Pinpoint the cell where the given text exists, returning its [X, Y] midpoint coordinate. 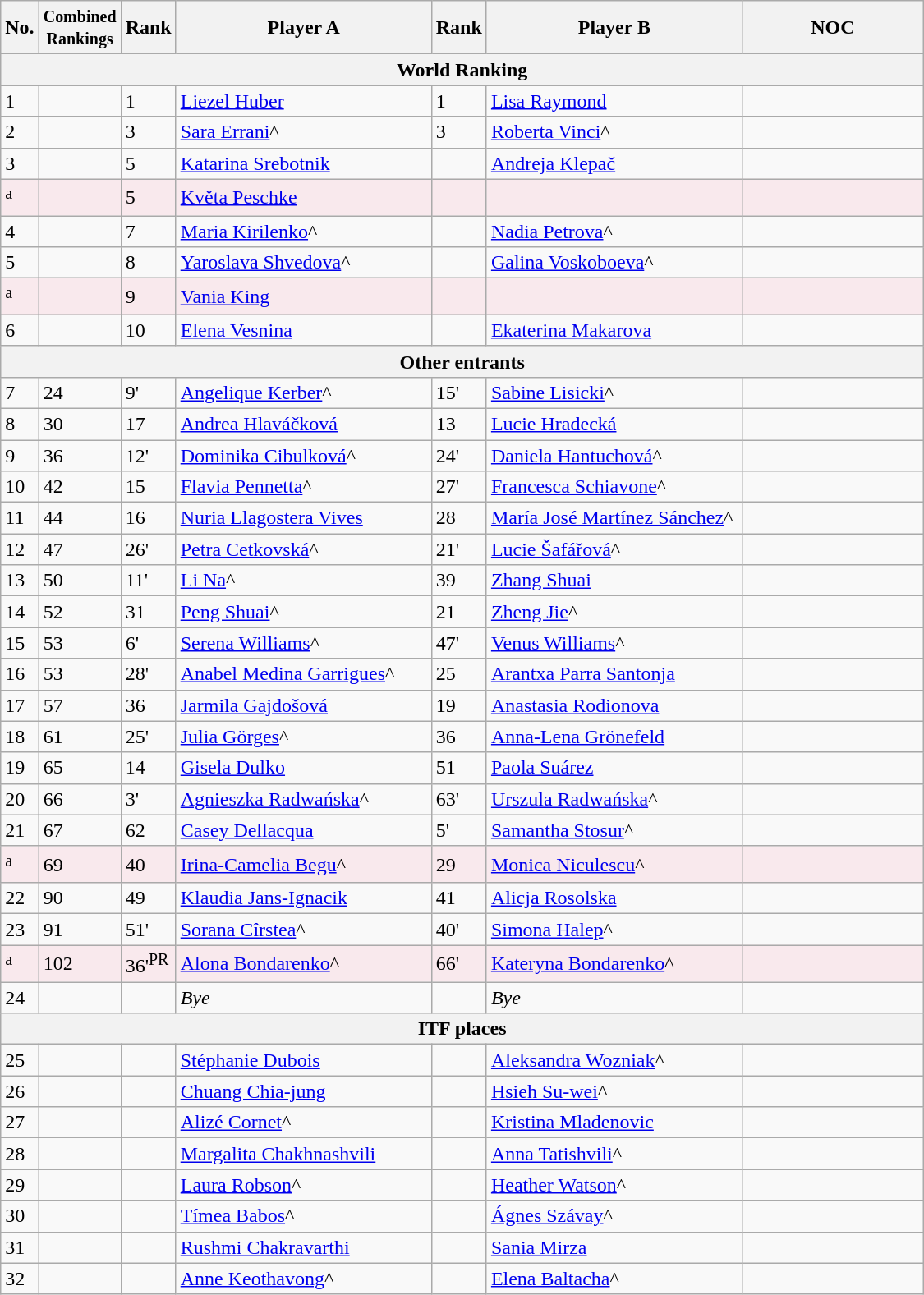
Ekaterina Makarova [614, 330]
Anne Keothavong^ [304, 1279]
Flavia Pennetta^ [304, 487]
11 [20, 518]
Anna-Lena Grönefeld [614, 737]
Aleksandra Wozniak^ [614, 1060]
66' [458, 964]
Heather Watson^ [614, 1185]
Elena Baltacha^ [614, 1279]
Gisela Dulko [304, 768]
Anabel Medina Garrigues^ [304, 674]
Lucie Hradecká [614, 424]
Venus Williams^ [614, 643]
9' [148, 393]
Dominika Cibulková^ [304, 456]
Sania Mirza [614, 1247]
65 [80, 768]
Vania King [304, 297]
Angelique Kerber^ [304, 393]
Ágnes Szávay^ [614, 1216]
49 [148, 898]
Other entrants [462, 361]
2 [20, 132]
Kateryna Bondarenko^ [614, 964]
Rushmi Chakravarthi [304, 1247]
15' [458, 393]
Nuria Llagostera Vives [304, 518]
3' [148, 799]
27' [458, 487]
Player A [304, 28]
40 [148, 864]
44 [80, 518]
Urszula Radwańska^ [614, 799]
Sabine Lisicki^ [614, 393]
CombinedRankings [80, 28]
Hsieh Su-wei^ [614, 1091]
39 [458, 581]
Klaudia Jans-Ignacik [304, 898]
47' [458, 643]
22 [20, 898]
12' [148, 456]
18 [20, 737]
24' [458, 456]
66 [80, 799]
Galina Voskoboeva^ [614, 263]
69 [80, 864]
Player B [614, 28]
Alicja Rosolska [614, 898]
6' [148, 643]
91 [80, 930]
Li Na^ [304, 581]
Yaroslava Shvedova^ [304, 263]
26 [20, 1091]
12 [20, 549]
41 [458, 898]
36'PR [148, 964]
Nadia Petrova^ [614, 232]
Francesca Schiavone^ [614, 487]
51 [458, 768]
Simona Halep^ [614, 930]
Monica Niculescu^ [614, 864]
25' [148, 737]
26' [148, 549]
Zheng Jie^ [614, 612]
Samantha Stosur^ [614, 830]
61 [80, 737]
Andrea Hlaváčková [304, 424]
28' [148, 674]
Daniela Hantuchová^ [614, 456]
32 [20, 1279]
63' [458, 799]
Serena Williams^ [304, 643]
No. [20, 28]
Lucie Šafářová^ [614, 549]
Peng Shuai^ [304, 612]
67 [80, 830]
Lisa Raymond [614, 101]
María José Martínez Sánchez^ [614, 518]
42 [80, 487]
Maria Kirilenko^ [304, 232]
NOC [833, 28]
Andreja Klepač [614, 163]
Margalita Chakhnashvili [304, 1154]
27 [20, 1123]
Tímea Babos^ [304, 1216]
52 [80, 612]
Sara Errani^ [304, 132]
Květa Peschke [304, 197]
Julia Görges^ [304, 737]
Arantxa Parra Santonja [614, 674]
50 [80, 581]
Laura Robson^ [304, 1185]
Sorana Cîrstea^ [304, 930]
11' [148, 581]
4 [20, 232]
Elena Vesnina [304, 330]
21' [458, 549]
World Ranking [462, 70]
Chuang Chia-jung [304, 1091]
ITF places [462, 1029]
23 [20, 930]
Casey Dellacqua [304, 830]
51' [148, 930]
Jarmila Gajdošová [304, 705]
47 [80, 549]
6 [20, 330]
90 [80, 898]
Anna Tatishvili^ [614, 1154]
Roberta Vinci^ [614, 132]
Irina-Camelia Begu^ [304, 864]
Paola Suárez [614, 768]
20 [20, 799]
Petra Cetkovská^ [304, 549]
Agnieszka Radwańska^ [304, 799]
Zhang Shuai [614, 581]
Liezel Huber [304, 101]
Anastasia Rodionova [614, 705]
Alona Bondarenko^ [304, 964]
62 [148, 830]
102 [80, 964]
Stéphanie Dubois [304, 1060]
Kristina Mladenovic [614, 1123]
5' [458, 830]
57 [80, 705]
Alizé Cornet^ [304, 1123]
Katarina Srebotnik [304, 163]
40' [458, 930]
